Return the [X, Y] coordinate for the center point of the cell that contains the specified text.  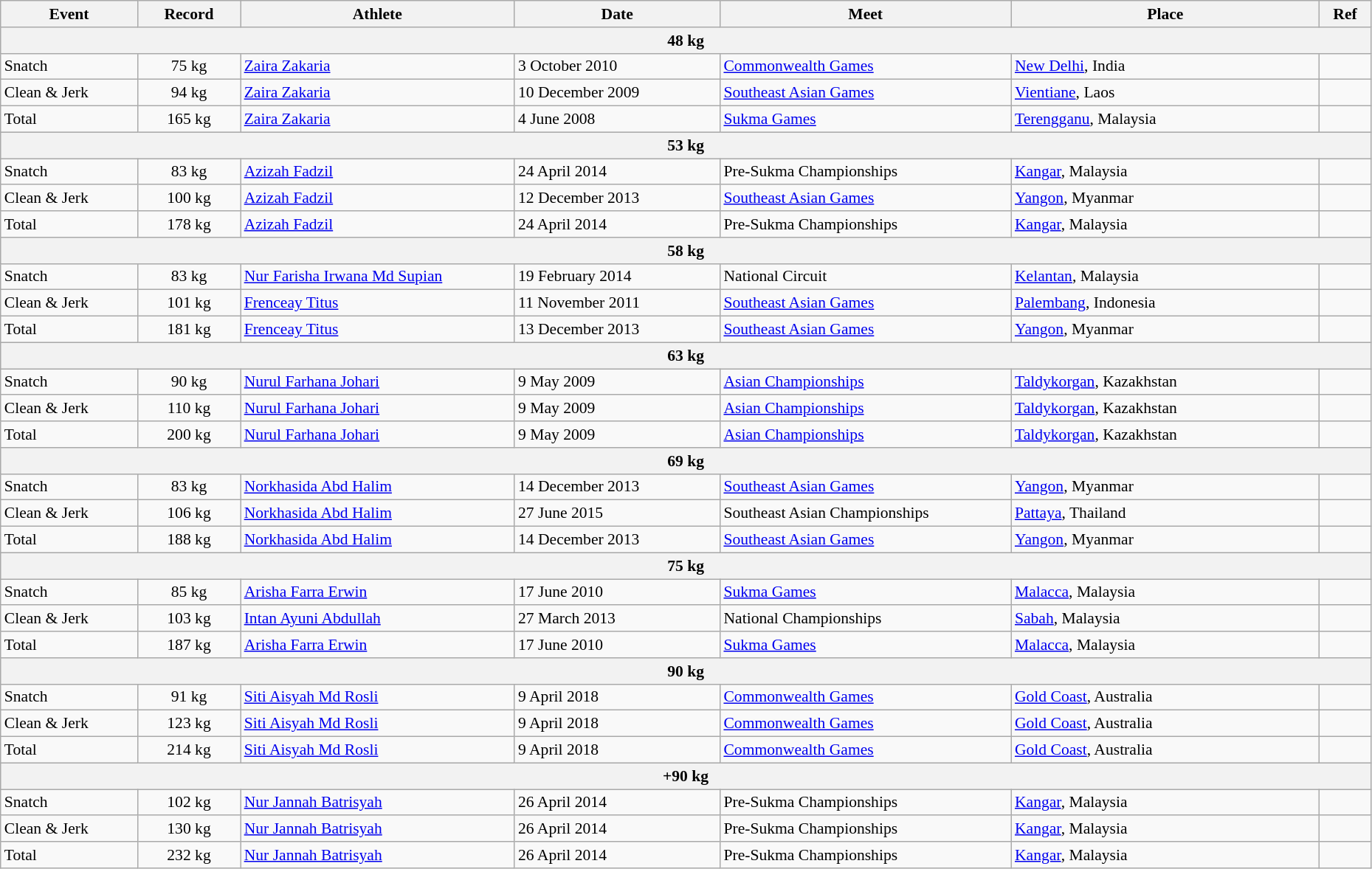
200 kg [189, 434]
106 kg [189, 513]
103 kg [189, 619]
232 kg [189, 855]
Record [189, 14]
188 kg [189, 540]
63 kg [686, 356]
New Delhi, India [1165, 66]
Nur Farisha Irwana Md Supian [378, 277]
53 kg [686, 145]
National Circuit [865, 277]
27 March 2013 [617, 619]
85 kg [189, 592]
Place [1165, 14]
Palembang, Indonesia [1165, 303]
12 December 2013 [617, 198]
Meet [865, 14]
110 kg [189, 409]
69 kg [686, 461]
Athlete [378, 14]
178 kg [189, 224]
165 kg [189, 120]
3 October 2010 [617, 66]
94 kg [189, 93]
187 kg [189, 645]
102 kg [189, 803]
Southeast Asian Championships [865, 513]
Terengganu, Malaysia [1165, 120]
48 kg [686, 41]
Ref [1345, 14]
13 December 2013 [617, 330]
National Championships [865, 619]
10 December 2009 [617, 93]
Event [69, 14]
181 kg [189, 330]
214 kg [189, 750]
123 kg [189, 724]
58 kg [686, 251]
101 kg [189, 303]
4 June 2008 [617, 120]
130 kg [189, 829]
27 June 2015 [617, 513]
19 February 2014 [617, 277]
Sabah, Malaysia [1165, 619]
Pattaya, Thailand [1165, 513]
11 November 2011 [617, 303]
100 kg [189, 198]
Kelantan, Malaysia [1165, 277]
Vientiane, Laos [1165, 93]
91 kg [189, 697]
+90 kg [686, 776]
Date [617, 14]
Intan Ayuni Abdullah [378, 619]
